Detect which cell encompasses the target text, then output its [x, y] center coordinate. 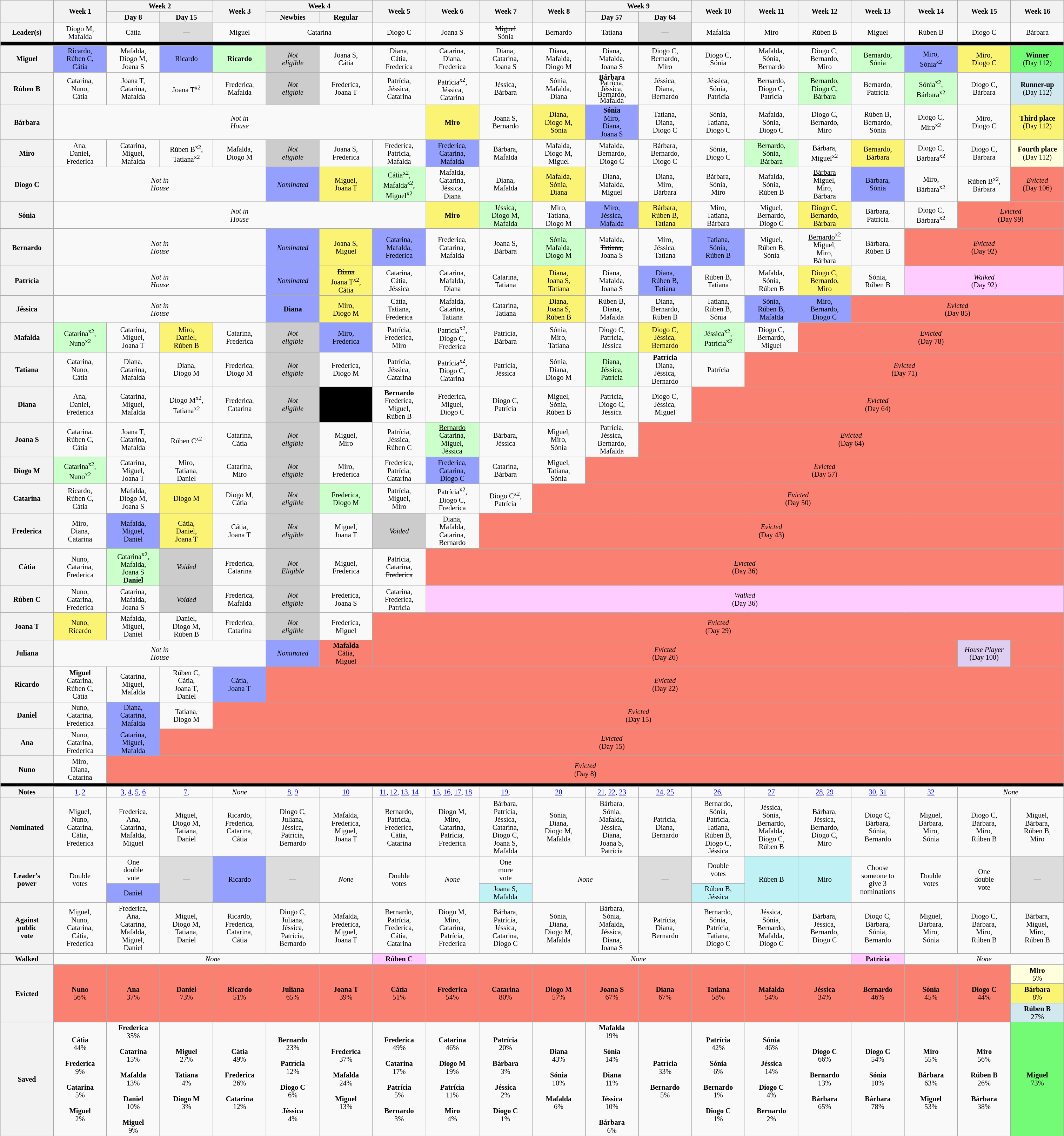
Diana,Rúben B,Tatiana [665, 281]
Bárbara,Patrícia [878, 215]
Mafalda,Diogo M [240, 153]
Bárbara,Jéssica,Bernardo,Diogo C [825, 928]
Jéssicax2,Patríciax2 [718, 337]
Joana S,Mafalda [506, 893]
8, 9 [293, 792]
Miguel,Frederica [346, 567]
Diogo C,Jéssica,Miguel [665, 404]
Rúben C,Cátia,Joana T,Daniel [187, 684]
Jéssica,Diogo M,Mafalda [506, 215]
Frederica54% [453, 993]
Evicted(Day 106) [1037, 184]
Daniel73% [187, 993]
Diana,Mafalda [506, 184]
3, 4, 5, 6 [133, 792]
Jéssica [27, 309]
Miguel,Bárbara,Rúben B,Miro [1037, 827]
DianaJoana Tx2,Cátia [346, 281]
Cátia,Tatiana,Frederica [399, 309]
Diana,Catarina,Joana S [506, 59]
24, 25 [665, 792]
House Player(Day 100) [984, 653]
Cátia44%Frederica9%Catarina5%Miguel2% [80, 1079]
Joana Tx2 [187, 88]
Tatiana,Diana,Diogo C [665, 122]
Bernardo,Patrícia [878, 88]
Diogo Mx2,Tatianax2 [187, 404]
Fourth place(Day 112) [1037, 153]
Patrícia42%Sónia6%Bernardo1%Diogo C1% [718, 1079]
Evicted(Day 50) [798, 499]
Evicted(Day 43) [771, 531]
PatríciaDiana,Jéssica,Bernardo [665, 369]
Sóniax2,Bárbarax2 [931, 88]
Rúben B27% [1037, 1012]
Jéssica,Diana,Bernardo [665, 88]
Evicted(Day 85) [958, 309]
Frederica,Ana,Catarina,Mafalda,Miguel,Daniel [133, 928]
Diogo Cx2,Patrícia [506, 499]
Frederica [27, 531]
Joana S67% [612, 993]
Mafalda,Catarina,Jéssica,Diana [453, 184]
Tatiana,Diogo M [187, 715]
Miguel,Bernardo,Diogo C [771, 215]
Catarina,Mafalda,Diana [453, 281]
Rúben B,Diana,Mafalda [612, 309]
Sónia,Mafalda,Diogo M [559, 247]
Week 1 [80, 11]
SecretRoom [346, 404]
Evicted(Day 57) [824, 470]
Sónia,Tatiana,Diogo C [718, 122]
Sónia,Miro,Tatiana [559, 337]
Bárbara,Rúben B [878, 247]
Joana S,Frederica [346, 153]
Frederica,Catarina,Diogo C [453, 470]
Cátia,Daniel,Joana T [187, 531]
Juliana65% [293, 993]
Bernardo23%Patrícia12%Diogo C6%Jéssica4% [293, 1079]
1, 2 [80, 792]
Tatiana,Sónia,Rúben B [718, 247]
Againstpublicvote [27, 928]
Nuno,Ricardo [80, 626]
Catarina,Diana,Frederica [453, 59]
Patrícia,Jéssica,Rúben C [399, 439]
BernardoFrederica,Miguel,Rúben B [399, 404]
Week 12 [825, 11]
Bárbara,Miguelx2 [825, 153]
Joana T39% [346, 993]
Diogo C,Jéssica,Bernardo [665, 337]
MiguelCatarina,Rúben C,Cátia [80, 684]
Week 6 [453, 11]
Saved [27, 1079]
Ana [27, 742]
Diana,Cátia,Frederica [399, 59]
NotEligible [293, 567]
Sónia,Rúben B [878, 281]
Miro,Diogo M [346, 309]
Nuno56% [80, 993]
Mafalda,Tatiana,Joana S [612, 247]
MafaldaCátia,Miguel [346, 653]
Miguel,Miro [346, 439]
Walked(Day 92) [984, 281]
Bernardox2Miguel,Miro,Bárbara [825, 247]
Mafalda,Catarina,Tatiana [453, 309]
Regular [346, 17]
Diogo C,Sónia [718, 59]
Mafalda,Sónia,Diana [559, 184]
Week 14 [931, 11]
Ana37% [133, 993]
Rúben Cx2 [187, 439]
Walked [27, 959]
Sónia,Mafalda,Diana [559, 88]
Evicted(Day 78) [931, 337]
Juliana [27, 653]
Mafalda,Bernardo,Diogo C [612, 153]
Walked(Day 36) [745, 599]
Miguel27%Tatiana4%Diogo M3% [187, 1079]
Sónia,Diogo C [718, 153]
Patrícia,Diogo C,Jéssica [612, 404]
BernardoCatarina,Miguel,Jéssica [453, 439]
Patrícia,Jéssica,Bernardo,Mafalda [612, 439]
Miro56%Rúben B26%Bárbara38% [984, 1079]
Evicted(Day 99) [1010, 215]
Patríciax2,Jéssica,Catarina [453, 88]
Bárbara,Rúben B,Tatiana [665, 215]
Patrícia,Frederica,Miro [399, 337]
Bernardo,Diogo C,Bárbara [825, 88]
Ricardo51% [240, 993]
Diogo C66%Bernardo13%Bárbara65% [825, 1079]
Jéssica,Bárbara [506, 88]
Bárbara,Sónia,Mafalda,Jéssica,Diana,Joana S,Patrícia [612, 827]
Patrícia,Jéssica [506, 369]
Catarina80% [506, 993]
Diogo C,Bernardo,Bárbara [825, 215]
Frederica,Patrícia,Catarina [399, 470]
Sónia46%Jéssica14%Diogo C4%Bernardo2% [771, 1079]
Frederica35%Catarina15%Mafalda13%Daniel10%Miguel9% [133, 1079]
Miro,Bernardo,Diogo C [825, 309]
Cátia51% [399, 993]
Miro55%Bárbara63%Miguel53% [931, 1079]
Diana,Joana S,Tatiana [559, 281]
Diana,Diogo M [187, 369]
Joana S,Miguel [346, 247]
Diana,Mafalda,Diogo M [559, 59]
Frederica,Joana T [346, 88]
Rúben Bx2,Tatianax2 [187, 153]
Frederica,Ana,Catarina,Mafalda,Miguel [133, 827]
Diogo C,Mirox2 [931, 122]
Sónia,Rúben B,Mafalda [771, 309]
Week 2 [160, 6]
30, 31 [878, 792]
Notes [27, 792]
BárbaraMiguel,Miro,Bárbara [825, 184]
SóniaMiro,Diana,Joana S [612, 122]
Rúben B,Jéssica [718, 893]
Mafalda,Sónia,Bernardo [771, 59]
Catarina,Mafalda,Joana S [133, 599]
Diana67% [665, 993]
Catarina,Mafalda,Frederica [399, 247]
Bárbara,Bernardo,Diogo C [665, 153]
Evicted(Day 71) [904, 369]
19, [506, 792]
Diogo C,Patrícia [506, 404]
Miro,Daniel,Rúben B [187, 337]
Diogo M,Cátia [240, 499]
Jéssica,Sónia,Patrícia [718, 88]
Jéssica,Sónia,Bernardo,Mafalda,Diogo C,Rúben B [771, 827]
Cátiax2,Mafaldax2,Miguelx2 [399, 184]
Patríciax2,Diogo C,Catarina [453, 369]
20 [559, 792]
Miro,Jéssica,Tatiana [665, 247]
Bernardo,Sónia [878, 59]
Onemorevote [506, 870]
Diana,Jéssica,Patrícia [612, 369]
Diogo C,Bernardo,Miguel [771, 337]
Patrícia20%Bárbara3%Jéssica2%Diogo C1% [506, 1079]
Bernardo,Sónia,Patrícia,Tatiana,Diogo C [718, 928]
Week 3 [240, 11]
Sónia45% [931, 993]
Rúben B,Tatiana [718, 281]
Diana,Miro,Bárbara [665, 184]
Week 10 [718, 11]
Diogo M,Mafalda [80, 32]
Miro,Tatiana,Bárbara [718, 215]
Evicted(Day 22) [665, 684]
Tatiana,Rúben B,Sónia [718, 309]
Miguel,Sónia,Rúben B [559, 404]
Day 15 [187, 17]
Day 8 [133, 17]
Newbies [293, 17]
Miro,Tatiana,Diogo M [559, 215]
Week 9 [638, 6]
Frederica,Miguel,Diogo C [453, 404]
Week 8 [559, 11]
Diogo C54%Sónia10%Bárbara78% [878, 1079]
Bernardo,Sónia,Patrícia,Tatiana,Rúben B,Diogo C,Jéssica [718, 827]
Bárbara,Patrícia,Jéssica,Catarina,Diogo C,Joana S,Mafalda [506, 827]
Week 11 [771, 11]
Week 7 [506, 11]
Frederica,Joana S [346, 599]
Bernardo46% [878, 993]
Diana43%Sónia10%Mafalda6% [559, 1079]
Catarina,Frederica,Patrícia [399, 599]
Miro,Sóniax2 [931, 59]
10 [346, 792]
Jéssica,Sónia,Bernardo,Mafalda,Diogo C [771, 928]
Miguel73% [1037, 1079]
Bárbara,Sónia,Miro [718, 184]
Diogo M57% [559, 993]
Bárbara8% [1037, 993]
Choosesomeone togive 3nominations [878, 879]
Leader'spower [27, 879]
Sónia [27, 215]
Week 4 [319, 6]
Evicted(Day 8) [585, 769]
Third place(Day 112) [1037, 122]
Bárbara,Jéssica,Bernardo,Diogo C,Miro [825, 827]
Diogo C44% [984, 993]
Rúben Bx2,Bárbara [984, 184]
Week 16 [1037, 11]
Evicted(Day 29) [718, 626]
Miro,Jéssica,Mafalda [612, 215]
Joana S,Bernardo [506, 122]
Frederica,Patrícia,Mafalda [399, 153]
Diana,Mafalda,Catarina,Bernardo [453, 531]
Miguel,Miro,Sónia [559, 439]
Evicted [27, 993]
Nuno [27, 769]
15, 16, 17, 18 [453, 792]
Diana,Diogo M,Sónia [559, 122]
Bernardo,Diogo C,Patrícia [771, 88]
11, 12, 13, 14 [399, 792]
Joana S,Bárbara [506, 247]
Patrícia,Bárbara [506, 337]
Catarina,Bárbara [506, 470]
Jéssica34% [825, 993]
Mafalda54% [771, 993]
Miguel,Rúben B,Sónia [771, 247]
Bárbara,Patrícia,Jéssica,Catarina,Diogo C [506, 928]
Miro,Bárbarax2 [931, 184]
Frederica37%Mafalda24%Miguel13% [346, 1079]
21, 22, 23 [612, 792]
Week 13 [878, 11]
Catarinax2,Mafalda,Joana SDaniel [133, 567]
BárbaraPatrícia,Jéssica,Bernardo,Mafalda [612, 88]
Week 5 [399, 11]
Catarina,Frederica [240, 337]
Diana,Joana S,Rúben B [559, 309]
Miro,Tatiana,Daniel [187, 470]
Runner-up(Day 112) [1037, 88]
Catarina46%Diogo M19%Patrícia11%Miro4% [453, 1079]
Bárbara,Miguel,Miro,Rúben B [1037, 928]
Joana S,Cátia [346, 59]
Catarina,Miro [240, 470]
7, [187, 792]
Leader(s) [27, 32]
Tatiana58% [718, 993]
Catarina,Cátia [240, 439]
Patrícia,Miguel,Miro [399, 499]
Evicted(Day 26) [665, 653]
Winner(Day 112) [1037, 59]
Miguel,Tatiana,Sónia [559, 470]
Catarina,Cátia,Jéssica [399, 281]
Patrícia33%Bernardo5% [665, 1079]
Bárbara,Mafalda [506, 153]
Cátia49%Frederica26%Catarina12% [240, 1079]
Mafalda,Sónia,Diogo C [771, 122]
Day 57 [612, 17]
Sónia,Diana,Diogo M [559, 369]
27 [771, 792]
Daniel,Diogo M,Rúben B [187, 626]
Diogo C,Patrícia,Jéssica [612, 337]
Bárbara,Jéssica [506, 439]
Diana,Bernardo,Rúben B [665, 309]
Week 15 [984, 11]
Rúben B,Bernardo,Sónia [878, 122]
Bernardo,Bárbara [878, 153]
32 [931, 792]
Bárbara,Sónia [878, 184]
28, 29 [825, 792]
Diana,Mafalda,Miguel [612, 184]
MiguelSónia [506, 32]
Patrícia,Catarina,Frederica [399, 567]
Bárbara,Sónia,Mafalda,Jéssica,Diana,Joana S [612, 928]
26, [718, 792]
Joana T [27, 626]
Mafalda,Diogo M,Miguel [559, 153]
Miro5% [1037, 974]
Bernardo,Sónia,Bárbara [771, 153]
Mafalda19%Sónia14%Diana11%Jéssica10%Bárbara6% [612, 1079]
Day 64 [665, 17]
Frederica,Miguel [346, 626]
Catarina.Rúben C,Cátia [80, 439]
Frederica49%Catarina17%Patrícia5%Bernardo3% [399, 1079]
Evicted(Day 92) [984, 247]
Evicted(Day 36) [745, 567]
